Identify which cell holds the provided text, then report its (x, y) central coordinate. 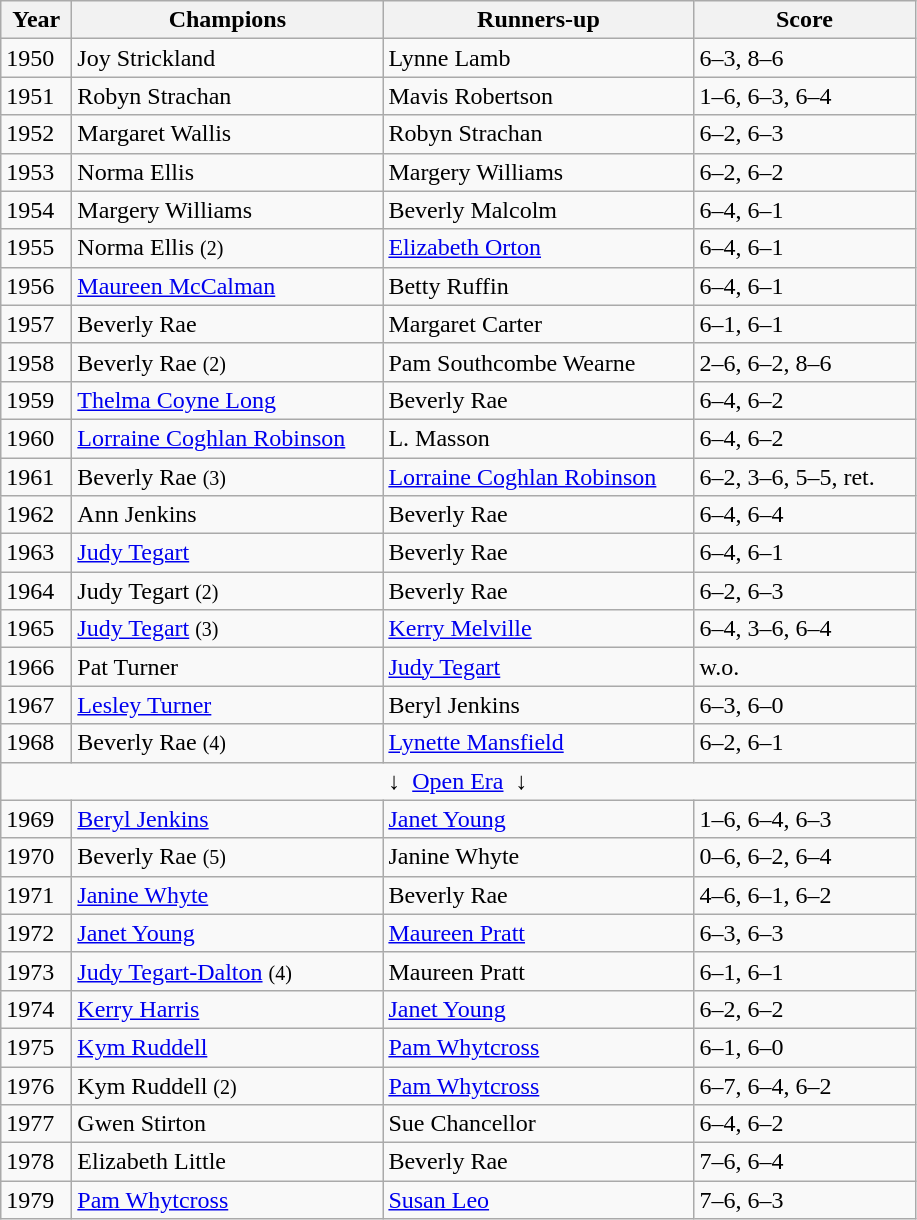
Beverly Rae (4) (228, 743)
Judy Tegart (3) (228, 629)
Kerry Melville (538, 629)
Beverly Rae (3) (228, 477)
Elizabeth Orton (538, 248)
Lesley Turner (228, 705)
Kym Ruddell (2) (228, 1085)
Ann Jenkins (228, 515)
Runners-up (538, 20)
Margaret Wallis (228, 134)
1968 (36, 743)
Beverly Rae (5) (228, 857)
7–6, 6–4 (804, 1162)
1979 (36, 1200)
Judy Tegart-Dalton (4) (228, 971)
Margaret Carter (538, 324)
1974 (36, 1009)
1971 (36, 895)
Norma Ellis (228, 172)
Maureen McCalman (228, 286)
Pat Turner (228, 667)
Susan Leo (538, 1200)
Score (804, 20)
Judy Tegart (2) (228, 591)
1952 (36, 134)
1954 (36, 210)
6–3, 6–3 (804, 933)
6–7, 6–4, 6–2 (804, 1085)
1976 (36, 1085)
1964 (36, 591)
1–6, 6–4, 6–3 (804, 819)
Joy Strickland (228, 58)
7–6, 6–3 (804, 1200)
1959 (36, 400)
1958 (36, 362)
1951 (36, 96)
1973 (36, 971)
Beverly Malcolm (538, 210)
1960 (36, 438)
Pam Southcombe Wearne (538, 362)
2–6, 6–2, 8–6 (804, 362)
1972 (36, 933)
4–6, 6–1, 6–2 (804, 895)
1978 (36, 1162)
1–6, 6–3, 6–4 (804, 96)
0–6, 6–2, 6–4 (804, 857)
w.o. (804, 667)
L. Masson (538, 438)
6–4, 6–4 (804, 515)
Mavis Robertson (538, 96)
1967 (36, 705)
Lynne Lamb (538, 58)
1953 (36, 172)
1965 (36, 629)
6–3, 6–0 (804, 705)
6–2, 3–6, 5–5, ret. (804, 477)
Kym Ruddell (228, 1047)
1977 (36, 1124)
Lynette Mansfield (538, 743)
1961 (36, 477)
1966 (36, 667)
Elizabeth Little (228, 1162)
Betty Ruffin (538, 286)
1970 (36, 857)
1975 (36, 1047)
Thelma Coyne Long (228, 400)
Beverly Rae (2) (228, 362)
Champions (228, 20)
1963 (36, 553)
6–2, 6–1 (804, 743)
1950 (36, 58)
Year (36, 20)
6–3, 8–6 (804, 58)
Norma Ellis (2) (228, 248)
1955 (36, 248)
6–1, 6–0 (804, 1047)
1962 (36, 515)
↓ Open Era ↓ (458, 781)
1969 (36, 819)
1956 (36, 286)
1957 (36, 324)
Gwen Stirton (228, 1124)
Sue Chancellor (538, 1124)
6–4, 3–6, 6–4 (804, 629)
Kerry Harris (228, 1009)
